Capture the cell that displays the provided text and extract its [x, y] central coordinate. 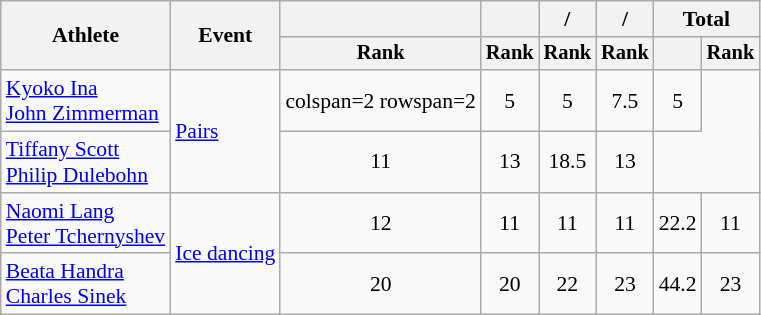
Pairs [225, 131]
12 [380, 224]
18.5 [568, 162]
Ice dancing [225, 254]
Tiffany ScottPhilip Dulebohn [86, 162]
Athlete [86, 36]
22.2 [678, 224]
Beata HandraCharles Sinek [86, 284]
Total [706, 19]
7.5 [625, 100]
Event [225, 36]
Naomi LangPeter Tchernyshev [86, 224]
colspan=2 rowspan=2 [380, 100]
44.2 [678, 284]
Kyoko InaJohn Zimmerman [86, 100]
22 [568, 284]
